Output the [x, y] coordinate of the center of the cell containing the given text.  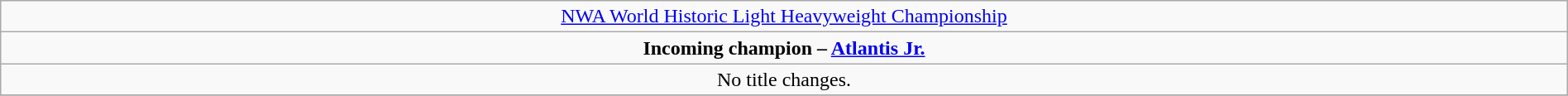
NWA World Historic Light Heavyweight Championship [784, 17]
Incoming champion – Atlantis Jr. [784, 48]
No title changes. [784, 79]
